Provide the [X, Y] coordinate of the cell's center where the given text is located.  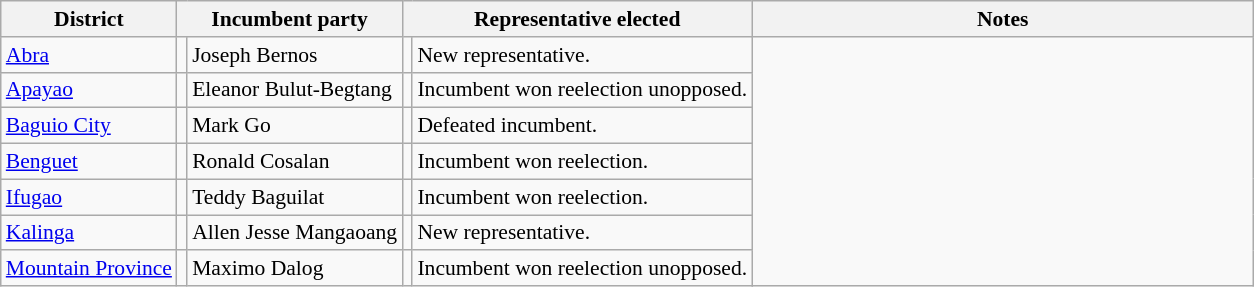
Kalinga [89, 233]
Ifugao [89, 197]
Ronald Cosalan [294, 162]
Representative elected [577, 19]
District [89, 19]
Allen Jesse Mangaoang [294, 233]
Baguio City [89, 126]
Teddy Baguilat [294, 197]
Maximo Dalog [294, 269]
Benguet [89, 162]
Incumbent party [290, 19]
Notes [1002, 19]
Defeated incumbent. [582, 126]
Joseph Bernos [294, 55]
Eleanor Bulut-Begtang [294, 90]
Mark Go [294, 126]
Mountain Province [89, 269]
Apayao [89, 90]
Abra [89, 55]
